Search for the cell housing the specified text and yield its (X, Y) center coordinate. 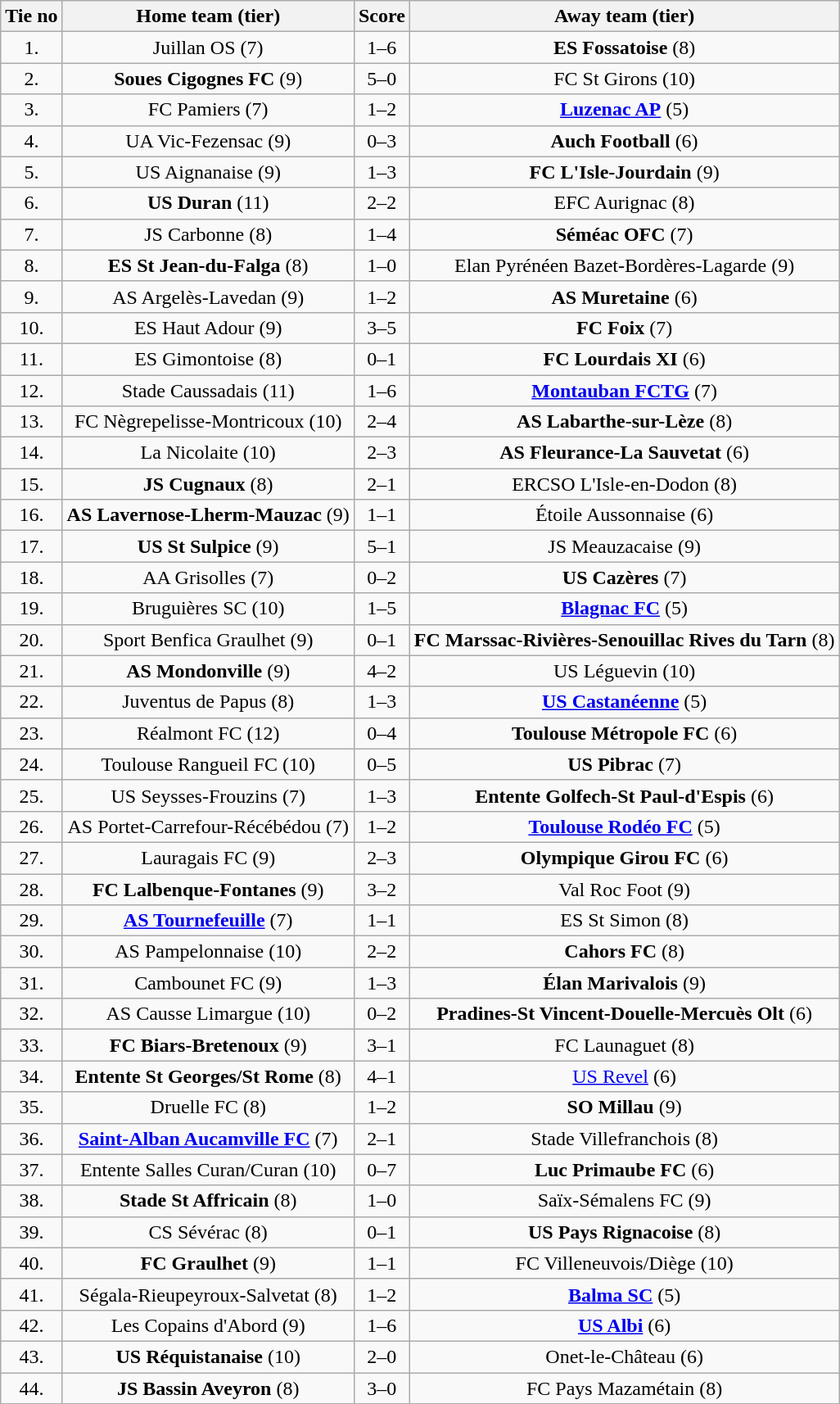
13. (31, 422)
1. (31, 48)
15. (31, 484)
21. (31, 671)
24. (31, 764)
Stade Villefranchois (8) (624, 1139)
Sport Benfica Graulhet (9) (208, 640)
27. (31, 858)
4–2 (382, 671)
Entente St Georges/St Rome (8) (208, 1076)
2. (31, 79)
Score (382, 16)
Pradines-St Vincent-Douelle-Mercuès Olt (6) (624, 1014)
CS Sévérac (8) (208, 1232)
35. (31, 1107)
5–0 (382, 79)
Druelle FC (8) (208, 1107)
Blagnac FC (5) (624, 609)
AS Fleurance-La Sauvetat (6) (624, 453)
Montauban FCTG (7) (624, 391)
39. (31, 1232)
AA Grisolles (7) (208, 577)
Elan Pyrénéen Bazet-Bordères-Lagarde (9) (624, 265)
FC St Girons (10) (624, 79)
3–1 (382, 1045)
Away team (tier) (624, 16)
2–4 (382, 422)
Cambounet FC (9) (208, 983)
Saint-Alban Aucamville FC (7) (208, 1139)
Toulouse Rangueil FC (10) (208, 764)
Stade St Affricain (8) (208, 1201)
30. (31, 952)
AS Mondonville (9) (208, 671)
AS Tournefeuille (7) (208, 921)
0–5 (382, 764)
ERCSO L'Isle-en-Dodon (8) (624, 484)
Home team (tier) (208, 16)
JS Cugnaux (8) (208, 484)
US Pays Rignacoise (8) (624, 1232)
4. (31, 141)
18. (31, 577)
28. (31, 889)
33. (31, 1045)
41. (31, 1294)
14. (31, 453)
Stade Caussadais (11) (208, 391)
US Albi (6) (624, 1325)
8. (31, 265)
3–0 (382, 1388)
0–3 (382, 141)
7. (31, 234)
ES Haut Adour (9) (208, 328)
29. (31, 921)
5–1 (382, 546)
US Seysses-Frouzins (7) (208, 795)
Soues Cigognes FC (9) (208, 79)
17. (31, 546)
Les Copains d'Abord (9) (208, 1325)
US Castanéenne (5) (624, 702)
FC Pays Mazamétain (8) (624, 1388)
FC Launaguet (8) (624, 1045)
38. (31, 1201)
34. (31, 1076)
US Aignanaise (9) (208, 172)
Élan Marivalois (9) (624, 983)
3–2 (382, 889)
25. (31, 795)
FC Nègrepelisse-Montricoux (10) (208, 422)
AS Portet-Carrefour-Récébédou (7) (208, 827)
Bruguières SC (10) (208, 609)
Luc Primaube FC (6) (624, 1170)
FC Lalbenque-Fontanes (9) (208, 889)
Ségala-Rieupeyroux-Salvetat (8) (208, 1294)
AS Muretaine (6) (624, 297)
1–4 (382, 234)
2–0 (382, 1356)
37. (31, 1170)
32. (31, 1014)
FC Biars-Bretenoux (9) (208, 1045)
40. (31, 1263)
Onet-le-Château (6) (624, 1356)
AS Pampelonnaise (10) (208, 952)
ES Fossatoise (8) (624, 48)
US Cazères (7) (624, 577)
ES St Jean-du-Falga (8) (208, 265)
US Léguevin (10) (624, 671)
Balma SC (5) (624, 1294)
12. (31, 391)
Cahors FC (8) (624, 952)
Saïx-Sémalens FC (9) (624, 1201)
US St Sulpice (9) (208, 546)
Toulouse Métropole FC (6) (624, 733)
42. (31, 1325)
Entente Salles Curan/Curan (10) (208, 1170)
Toulouse Rodéo FC (5) (624, 827)
Juventus de Papus (8) (208, 702)
ES Gimontoise (8) (208, 359)
22. (31, 702)
4–1 (382, 1076)
5. (31, 172)
FC Lourdais XI (6) (624, 359)
ES St Simon (8) (624, 921)
AS Causse Limargue (10) (208, 1014)
EFC Aurignac (8) (624, 203)
1–5 (382, 609)
FC Villeneuvois/Diège (10) (624, 1263)
Olympique Girou FC (6) (624, 858)
23. (31, 733)
20. (31, 640)
26. (31, 827)
Entente Golfech-St Paul-d'Espis (6) (624, 795)
11. (31, 359)
44. (31, 1388)
FC Marssac-Rivières-Senouillac Rives du Tarn (8) (624, 640)
36. (31, 1139)
AS Labarthe-sur-Lèze (8) (624, 422)
9. (31, 297)
FC Pamiers (7) (208, 110)
Séméac OFC (7) (624, 234)
3. (31, 110)
FC L'Isle-Jourdain (9) (624, 172)
US Duran (11) (208, 203)
FC Graulhet (9) (208, 1263)
US Réquistanaise (10) (208, 1356)
Juillan OS (7) (208, 48)
Val Roc Foot (9) (624, 889)
SO Millau (9) (624, 1107)
UA Vic-Fezensac (9) (208, 141)
43. (31, 1356)
US Pibrac (7) (624, 764)
16. (31, 515)
0–7 (382, 1170)
Luzenac AP (5) (624, 110)
AS Argelès-Lavedan (9) (208, 297)
La Nicolaite (10) (208, 453)
31. (31, 983)
JS Meauzacaise (9) (624, 546)
Réalmont FC (12) (208, 733)
6. (31, 203)
Étoile Aussonnaise (6) (624, 515)
10. (31, 328)
0–4 (382, 733)
JS Carbonne (8) (208, 234)
US Revel (6) (624, 1076)
Tie no (31, 16)
FC Foix (7) (624, 328)
3–5 (382, 328)
19. (31, 609)
AS Lavernose-Lherm-Mauzac (9) (208, 515)
JS Bassin Aveyron (8) (208, 1388)
Lauragais FC (9) (208, 858)
Auch Football (6) (624, 141)
